Extract the [x, y] coordinate from the center of the cell holding the provided text.  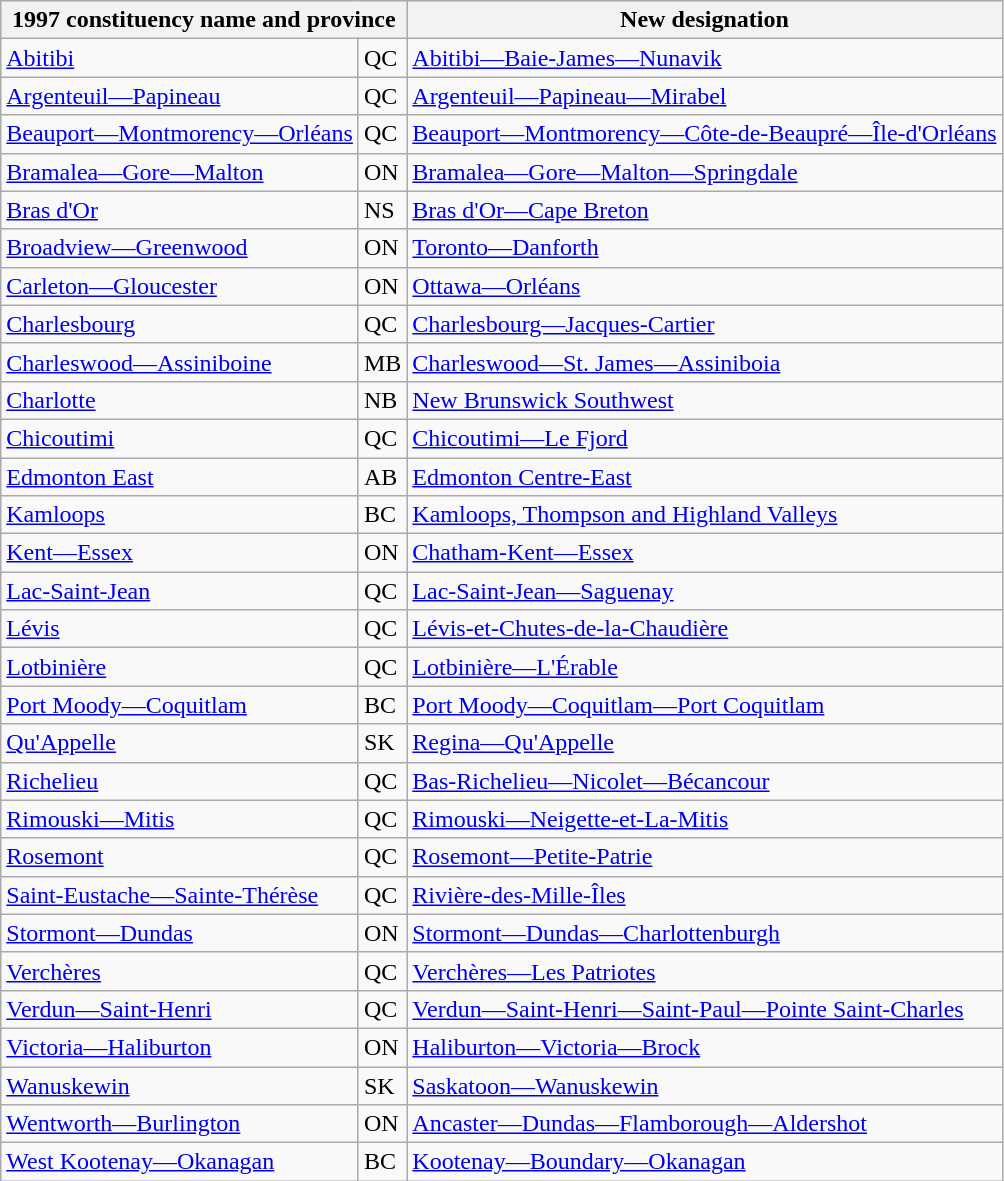
Chicoutimi—Le Fjord [704, 438]
Edmonton East [180, 477]
Regina—Qu'Appelle [704, 743]
Lévis [180, 629]
Bras d'Or—Cape Breton [704, 210]
Charleswood—St. James—Assiniboia [704, 362]
Argenteuil—Papineau [180, 96]
Chicoutimi [180, 438]
Qu'Appelle [180, 743]
Bramalea—Gore—Malton [180, 172]
Lotbinière—L'Érable [704, 667]
Abitibi—Baie-James—Nunavik [704, 58]
Verdun—Saint-Henri—Saint-Paul—Pointe Saint-Charles [704, 1009]
Haliburton—Victoria—Brock [704, 1047]
Verdun—Saint-Henri [180, 1009]
Charlesbourg [180, 324]
Saskatoon—Wanuskewin [704, 1085]
West Kootenay—Okanagan [180, 1162]
Chatham-Kent—Essex [704, 553]
Toronto—Danforth [704, 248]
Argenteuil—Papineau—Mirabel [704, 96]
Kamloops, Thompson and Highland Valleys [704, 515]
NS [382, 210]
Carleton—Gloucester [180, 286]
Wentworth—Burlington [180, 1124]
Kent—Essex [180, 553]
Charleswood—Assiniboine [180, 362]
Port Moody—Coquitlam—Port Coquitlam [704, 705]
NB [382, 400]
Stormont—Dundas [180, 933]
Rosemont [180, 857]
Charlesbourg—Jacques-Cartier [704, 324]
Ancaster—Dundas—Flamborough—Aldershot [704, 1124]
Kamloops [180, 515]
Bras d'Or [180, 210]
Lac-Saint-Jean [180, 591]
Verchères [180, 971]
Port Moody—Coquitlam [180, 705]
Beauport—Montmorency—Orléans [180, 134]
Wanuskewin [180, 1085]
Saint-Eustache—Sainte-Thérèse [180, 895]
Victoria—Haliburton [180, 1047]
New Brunswick Southwest [704, 400]
Rosemont—Petite-Patrie [704, 857]
Bramalea—Gore—Malton—Springdale [704, 172]
1997 constituency name and province [204, 20]
Rimouski—Mitis [180, 819]
Rivière-des-Mille-Îles [704, 895]
New designation [704, 20]
MB [382, 362]
Lotbinière [180, 667]
Stormont—Dundas—Charlottenburgh [704, 933]
Beauport—Montmorency—Côte-de-Beaupré—Île-d'Orléans [704, 134]
Kootenay—Boundary—Okanagan [704, 1162]
Edmonton Centre-East [704, 477]
Charlotte [180, 400]
Broadview—Greenwood [180, 248]
Richelieu [180, 781]
Lévis-et-Chutes-de-la-Chaudière [704, 629]
Rimouski—Neigette-et-La-Mitis [704, 819]
AB [382, 477]
Verchères—Les Patriotes [704, 971]
Bas-Richelieu—Nicolet—Bécancour [704, 781]
Lac-Saint-Jean—Saguenay [704, 591]
Abitibi [180, 58]
Ottawa—Orléans [704, 286]
